Search for the cell housing the specified text and yield its (x, y) center coordinate. 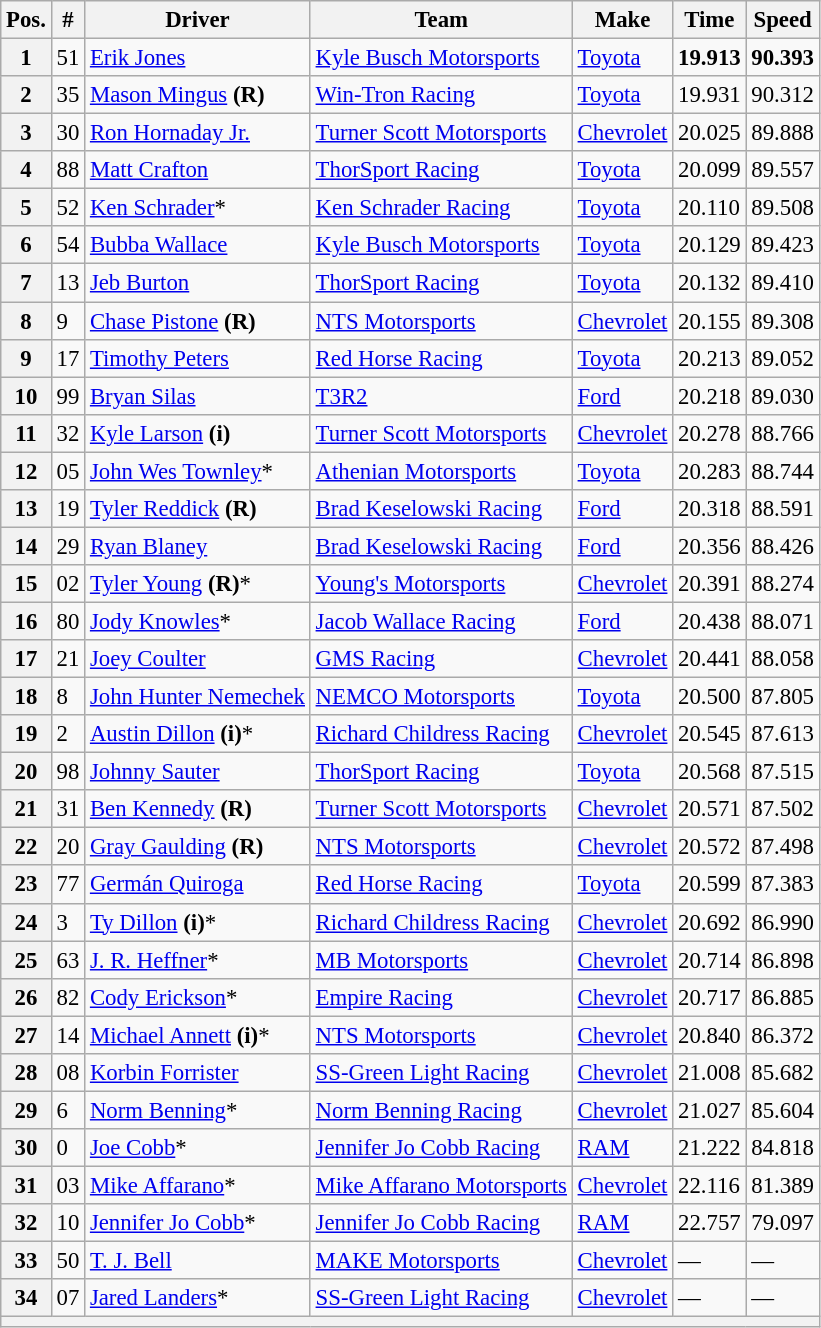
11 (26, 433)
98 (68, 772)
4 (26, 170)
88.591 (782, 509)
89.888 (782, 133)
19.913 (710, 58)
89.423 (782, 245)
Austin Dillon (i)* (198, 734)
81.389 (782, 1185)
Young's Motorsports (441, 584)
Erik Jones (198, 58)
20.025 (710, 133)
03 (68, 1185)
Pos. (26, 20)
88.274 (782, 584)
Ron Hornaday Jr. (198, 133)
87.613 (782, 734)
21.027 (710, 1110)
20.391 (710, 584)
20.599 (710, 885)
22.757 (710, 1223)
89.410 (782, 283)
34 (26, 1298)
21.008 (710, 1073)
88 (68, 170)
86.990 (782, 922)
05 (68, 471)
08 (68, 1073)
12 (26, 471)
15 (26, 584)
Mike Affarano Motorsports (441, 1185)
33 (26, 1261)
50 (68, 1261)
02 (68, 584)
82 (68, 997)
Gray Gaulding (R) (198, 847)
Tyler Young (R)* (198, 584)
20.129 (710, 245)
20.155 (710, 321)
Kyle Larson (i) (198, 433)
87.805 (782, 697)
90.393 (782, 58)
20.356 (710, 546)
# (68, 20)
Jennifer Jo Cobb* (198, 1223)
John Wes Townley* (198, 471)
Make (622, 20)
20.571 (710, 809)
89.508 (782, 208)
Ryan Blaney (198, 546)
MAKE Motorsports (441, 1261)
Chase Pistone (R) (198, 321)
16 (26, 621)
20.572 (710, 847)
87.498 (782, 847)
25 (26, 960)
27 (26, 1035)
80 (68, 621)
Johnny Sauter (198, 772)
19.931 (710, 95)
86.898 (782, 960)
Tyler Reddick (R) (198, 509)
Norm Benning* (198, 1110)
Jacob Wallace Racing (441, 621)
20.218 (710, 396)
88.426 (782, 546)
Team (441, 20)
Ken Schrader* (198, 208)
20.717 (710, 997)
84.818 (782, 1148)
22.116 (710, 1185)
1 (26, 58)
J. R. Heffner* (198, 960)
20.318 (710, 509)
07 (68, 1298)
35 (68, 95)
87.383 (782, 885)
20.500 (710, 697)
Mike Affarano* (198, 1185)
20.714 (710, 960)
87.502 (782, 809)
John Hunter Nemechek (198, 697)
26 (26, 997)
85.682 (782, 1073)
Empire Racing (441, 997)
89.030 (782, 396)
7 (26, 283)
20.568 (710, 772)
Speed (782, 20)
88.744 (782, 471)
Korbin Forrister (198, 1073)
20.692 (710, 922)
5 (26, 208)
Ty Dillon (i)* (198, 922)
20.283 (710, 471)
87.515 (782, 772)
85.604 (782, 1110)
Ken Schrader Racing (441, 208)
T3R2 (441, 396)
T. J. Bell (198, 1261)
63 (68, 960)
Ben Kennedy (R) (198, 809)
Norm Benning Racing (441, 1110)
28 (26, 1073)
NEMCO Motorsports (441, 697)
20.132 (710, 283)
89.052 (782, 358)
88.071 (782, 621)
20.438 (710, 621)
Jared Landers* (198, 1298)
Mason Mingus (R) (198, 95)
86.885 (782, 997)
Joey Coulter (198, 659)
77 (68, 885)
88.058 (782, 659)
Jody Knowles* (198, 621)
20.110 (710, 208)
20.213 (710, 358)
54 (68, 245)
20.099 (710, 170)
51 (68, 58)
88.766 (782, 433)
MB Motorsports (441, 960)
23 (26, 885)
Timothy Peters (198, 358)
20.545 (710, 734)
Cody Erickson* (198, 997)
52 (68, 208)
22 (26, 847)
21.222 (710, 1148)
Michael Annett (i)* (198, 1035)
Athenian Motorsports (441, 471)
24 (26, 922)
89.308 (782, 321)
20.441 (710, 659)
Jeb Burton (198, 283)
18 (26, 697)
20.278 (710, 433)
Driver (198, 20)
Win-Tron Racing (441, 95)
Germán Quiroga (198, 885)
Bubba Wallace (198, 245)
GMS Racing (441, 659)
0 (68, 1148)
20.840 (710, 1035)
86.372 (782, 1035)
Matt Crafton (198, 170)
Joe Cobb* (198, 1148)
Bryan Silas (198, 396)
99 (68, 396)
89.557 (782, 170)
79.097 (782, 1223)
Time (710, 20)
90.312 (782, 95)
